Return the (x, y) coordinate for the center point of the cell that contains the specified text.  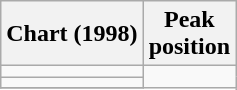
Peakposition (189, 34)
Chart (1998) (72, 34)
